For the text-containing cell, return its midpoint in (x, y) coordinate format. 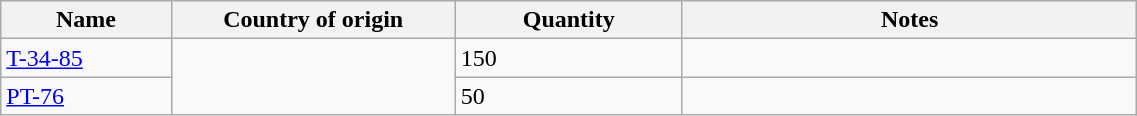
Quantity (568, 20)
Country of origin (313, 20)
150 (568, 58)
50 (568, 96)
PT-76 (86, 96)
Name (86, 20)
T-34-85 (86, 58)
Notes (909, 20)
